Provide the [X, Y] coordinate of the cell's center where the given text is located.  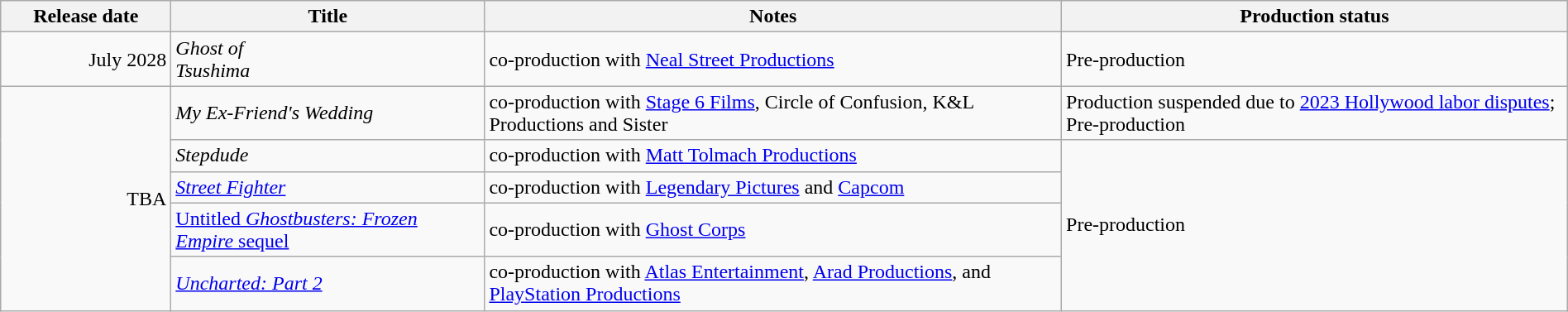
Street Fighter [327, 187]
Stepdude [327, 156]
co-production with Stage 6 Films, Circle of Confusion, K&L Productions and Sister [773, 113]
Release date [86, 17]
co-production with Neal Street Productions [773, 60]
co-production with Legendary Pictures and Capcom [773, 187]
co-production with Ghost Corps [773, 230]
Title [327, 17]
co-production with Matt Tolmach Productions [773, 156]
July 2028 [86, 60]
My Ex-Friend's Wedding [327, 113]
Untitled Ghostbusters: Frozen Empire sequel [327, 230]
Notes [773, 17]
Production status [1315, 17]
co-production with Atlas Entertainment, Arad Productions, and PlayStation Productions [773, 283]
Uncharted: Part 2 [327, 283]
Production suspended due to 2023 Hollywood labor disputes; Pre-production [1315, 113]
Ghost ofTsushima [327, 60]
TBA [86, 199]
